Return the [X, Y] coordinate for the center point of the cell that contains the specified text.  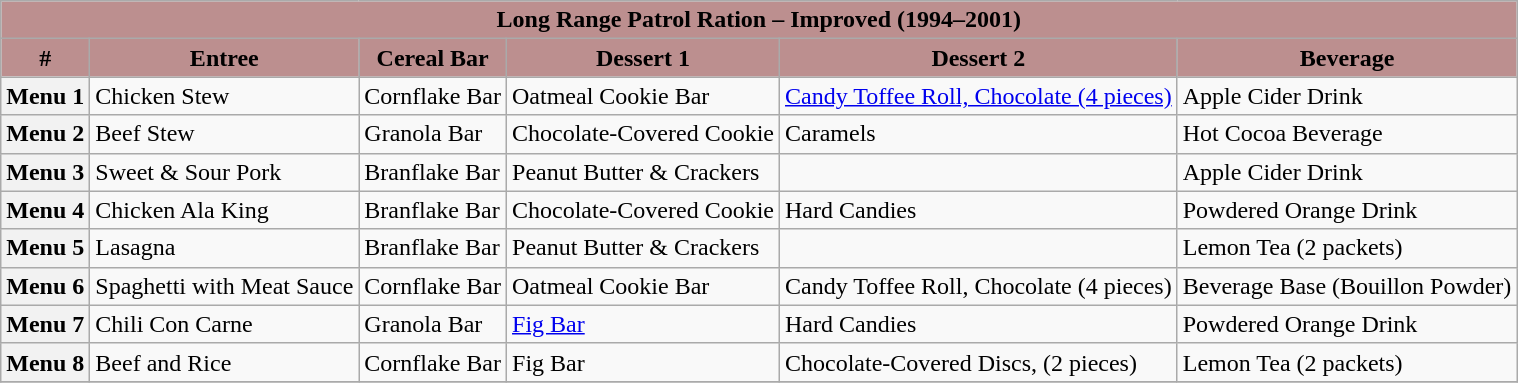
Chocolate-Covered Discs, (2 pieces) [979, 362]
Menu 8 [46, 362]
Caramels [979, 134]
Beef Stew [224, 134]
Menu 3 [46, 172]
Menu 2 [46, 134]
Sweet & Sour Pork [224, 172]
Menu 4 [46, 210]
Dessert 1 [644, 58]
Beverage [1347, 58]
Entree [224, 58]
Cereal Bar [433, 58]
Long Range Patrol Ration – Improved (1994–2001) [759, 20]
Chicken Stew [224, 96]
Chicken Ala King [224, 210]
Lasagna [224, 248]
Beef and Rice [224, 362]
Hot Cocoa Beverage [1347, 134]
# [46, 58]
Spaghetti with Meat Sauce [224, 286]
Menu 6 [46, 286]
Chili Con Carne [224, 324]
Beverage Base (Bouillon Powder) [1347, 286]
Menu 7 [46, 324]
Menu 5 [46, 248]
Menu 1 [46, 96]
Dessert 2 [979, 58]
